Pinpoint the cell where the given text exists, returning its [x, y] midpoint coordinate. 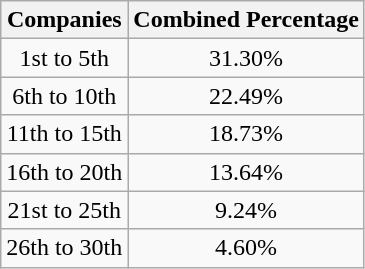
16th to 20th [64, 172]
Companies [64, 20]
11th to 15th [64, 134]
1st to 5th [64, 58]
Combined Percentage [246, 20]
4.60% [246, 248]
6th to 10th [64, 96]
21st to 25th [64, 210]
9.24% [246, 210]
13.64% [246, 172]
22.49% [246, 96]
31.30% [246, 58]
26th to 30th [64, 248]
18.73% [246, 134]
